Provide the [X, Y] coordinate of the cell's center where the given text is located.  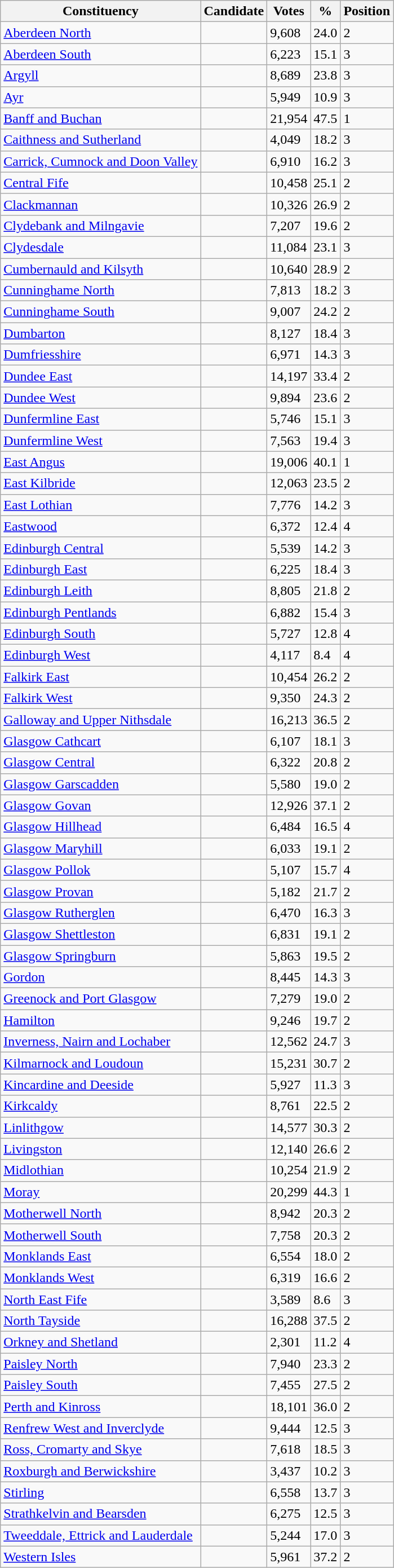
2,301 [289, 1342]
Hamilton [100, 1020]
10.2 [326, 1471]
7,618 [289, 1450]
7,940 [289, 1364]
12,926 [289, 805]
12,140 [289, 1149]
Glasgow Central [100, 763]
27.5 [326, 1385]
8,761 [289, 1106]
5,107 [289, 870]
10,326 [289, 204]
Glasgow Shettleston [100, 934]
Edinburgh West [100, 655]
18,101 [289, 1407]
Glasgow Govan [100, 805]
7,563 [289, 441]
Position [367, 11]
21.8 [326, 591]
23.8 [326, 76]
5,961 [289, 1557]
24.7 [326, 1042]
14,577 [289, 1127]
11,084 [289, 247]
Edinburgh Pentlands [100, 612]
North Tayside [100, 1321]
7,813 [289, 290]
6,554 [289, 1256]
9,007 [289, 312]
6,910 [289, 161]
6,372 [289, 526]
Strathkelvin and Bearsden [100, 1514]
10,458 [289, 183]
18.5 [326, 1450]
Inverness, Nairn and Lochaber [100, 1042]
37.5 [326, 1321]
Ross, Cromarty and Skye [100, 1450]
10,254 [289, 1170]
Paisley North [100, 1364]
Glasgow Rutherglen [100, 913]
Constituency [100, 11]
4,117 [289, 655]
12,063 [289, 483]
Orkney and Shetland [100, 1342]
6,322 [289, 763]
East Angus [100, 462]
6,882 [289, 612]
Gordon [100, 977]
12,562 [289, 1042]
Votes [289, 11]
47.5 [326, 118]
Western Isles [100, 1557]
Dunfermline West [100, 441]
Candidate [234, 11]
Paisley South [100, 1385]
Moray [100, 1192]
40.1 [326, 462]
10,454 [289, 677]
15.4 [326, 612]
24.2 [326, 312]
21.7 [326, 891]
22.5 [326, 1106]
23.3 [326, 1364]
8,689 [289, 76]
Glasgow Maryhill [100, 848]
6,470 [289, 913]
6,033 [289, 848]
Aberdeen North [100, 33]
5,539 [289, 548]
Caithness and Sutherland [100, 140]
26.9 [326, 204]
Perth and Kinross [100, 1407]
Kirkcaldy [100, 1106]
6,831 [289, 934]
19.6 [326, 226]
Central Fife [100, 183]
6,558 [289, 1492]
5,927 [289, 1085]
East Lothian [100, 505]
Linlithgow [100, 1127]
Kincardine and Deeside [100, 1085]
7,207 [289, 226]
Falkirk West [100, 698]
Edinburgh Central [100, 548]
15.7 [326, 870]
18.0 [326, 1256]
4,049 [289, 140]
5,580 [289, 784]
5,746 [289, 419]
11.3 [326, 1085]
Aberdeen South [100, 54]
Edinburgh South [100, 634]
9,350 [289, 698]
23.6 [326, 398]
26.2 [326, 677]
6,225 [289, 569]
Glasgow Hillhead [100, 827]
20,299 [289, 1192]
21,954 [289, 118]
6,319 [289, 1278]
Eastwood [100, 526]
Stirling [100, 1492]
16.2 [326, 161]
15,231 [289, 1063]
36.5 [326, 720]
Galloway and Upper Nithsdale [100, 720]
19.5 [326, 956]
25.1 [326, 183]
16.3 [326, 913]
Cumbernauld and Kilsyth [100, 269]
Carrick, Cumnock and Doon Valley [100, 161]
13.7 [326, 1492]
24.0 [326, 33]
24.3 [326, 698]
Greenock and Port Glasgow [100, 999]
6,107 [289, 741]
9,246 [289, 1020]
Argyll [100, 76]
Dumbarton [100, 333]
Edinburgh East [100, 569]
37.1 [326, 805]
33.4 [326, 376]
Tweeddale, Ettrick and Lauderdale [100, 1535]
19.7 [326, 1020]
8,805 [289, 591]
9,444 [289, 1428]
6,971 [289, 355]
Motherwell North [100, 1213]
10,640 [289, 269]
5,244 [289, 1535]
12.8 [326, 634]
5,863 [289, 956]
8,445 [289, 977]
12.4 [326, 526]
East Kilbride [100, 483]
Falkirk East [100, 677]
Banff and Buchan [100, 118]
Glasgow Garscadden [100, 784]
Ayr [100, 97]
5,182 [289, 891]
17.0 [326, 1535]
8,942 [289, 1213]
Renfrew West and Inverclyde [100, 1428]
6,223 [289, 54]
18.1 [326, 741]
Glasgow Cathcart [100, 741]
14,197 [289, 376]
Dumfriesshire [100, 355]
30.7 [326, 1063]
Cunninghame North [100, 290]
Dundee West [100, 398]
8,127 [289, 333]
6,275 [289, 1514]
16.6 [326, 1278]
Clydesdale [100, 247]
28.9 [326, 269]
20.8 [326, 763]
Midlothian [100, 1170]
21.9 [326, 1170]
8.4 [326, 655]
9,894 [289, 398]
19,006 [289, 462]
30.3 [326, 1127]
3,589 [289, 1299]
Kilmarnock and Loudoun [100, 1063]
26.6 [326, 1149]
North East Fife [100, 1299]
Glasgow Pollok [100, 870]
23.1 [326, 247]
Livingston [100, 1149]
5,949 [289, 97]
9,608 [289, 33]
7,455 [289, 1385]
10.9 [326, 97]
6,484 [289, 827]
Monklands East [100, 1256]
Clydebank and Milngavie [100, 226]
37.2 [326, 1557]
36.0 [326, 1407]
Dunfermline East [100, 419]
Motherwell South [100, 1235]
7,758 [289, 1235]
19.4 [326, 441]
5,727 [289, 634]
16.5 [326, 827]
Glasgow Provan [100, 891]
3,437 [289, 1471]
Dundee East [100, 376]
44.3 [326, 1192]
23.5 [326, 483]
11.2 [326, 1342]
16,213 [289, 720]
Glasgow Springburn [100, 956]
8.6 [326, 1299]
7,279 [289, 999]
Monklands West [100, 1278]
7,776 [289, 505]
Roxburgh and Berwickshire [100, 1471]
% [326, 11]
Clackmannan [100, 204]
Cunninghame South [100, 312]
Edinburgh Leith [100, 591]
16,288 [289, 1321]
